Provide the (x, y) coordinate of the cell's center where the given text is located.  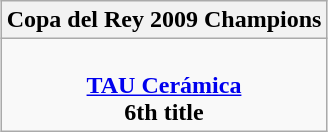
TAU Cerámica 6th title (164, 85)
Copa del Rey 2009 Champions (164, 20)
